For the text-containing cell, return its midpoint in (x, y) coordinate format. 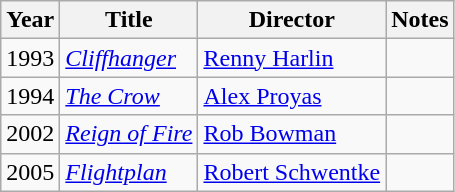
Robert Schwentke (292, 172)
1994 (30, 96)
Title (129, 20)
Rob Bowman (292, 134)
Cliffhanger (129, 58)
Director (292, 20)
Alex Proyas (292, 96)
2002 (30, 134)
Reign of Fire (129, 134)
1993 (30, 58)
Notes (420, 20)
Flightplan (129, 172)
The Crow (129, 96)
Renny Harlin (292, 58)
Year (30, 20)
2005 (30, 172)
